Return the (X, Y) coordinate for the center point of the cell that contains the specified text.  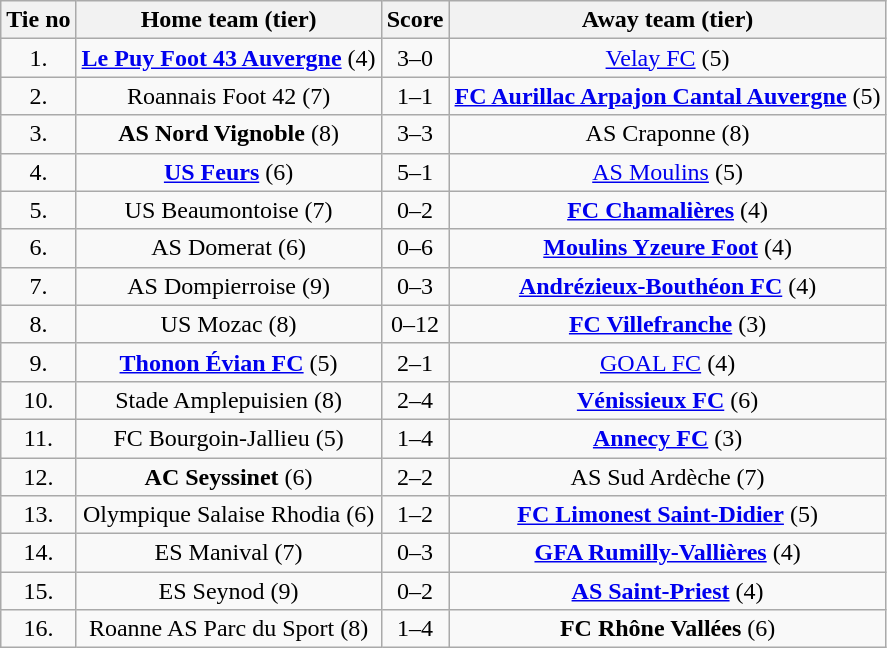
16. (38, 629)
2–4 (415, 400)
3–0 (415, 58)
Home team (tier) (228, 20)
ES Manival (7) (228, 553)
8. (38, 324)
Andrézieux-Bouthéon FC (4) (668, 286)
AS Sud Ardèche (7) (668, 477)
3. (38, 134)
0–6 (415, 248)
US Beaumontoise (7) (228, 210)
FC Bourgoin-Jallieu (5) (228, 438)
AS Craponne (8) (668, 134)
Olympique Salaise Rhodia (6) (228, 515)
US Feurs (6) (228, 172)
FC Rhône Vallées (6) (668, 629)
Away team (tier) (668, 20)
Roanne AS Parc du Sport (8) (228, 629)
FC Chamalières (4) (668, 210)
2–2 (415, 477)
4. (38, 172)
Score (415, 20)
AC Seyssinet (6) (228, 477)
1–1 (415, 96)
3–3 (415, 134)
Stade Amplepuisien (8) (228, 400)
Thonon Évian FC (5) (228, 362)
11. (38, 438)
FC Villefranche (3) (668, 324)
7. (38, 286)
Velay FC (5) (668, 58)
GOAL FC (4) (668, 362)
GFA Rumilly-Vallières (4) (668, 553)
13. (38, 515)
Tie no (38, 20)
5. (38, 210)
9. (38, 362)
12. (38, 477)
6. (38, 248)
Vénissieux FC (6) (668, 400)
AS Moulins (5) (668, 172)
ES Seynod (9) (228, 591)
Annecy FC (3) (668, 438)
Le Puy Foot 43 Auvergne (4) (228, 58)
AS Saint-Priest (4) (668, 591)
FC Aurillac Arpajon Cantal Auvergne (5) (668, 96)
AS Dompierroise (9) (228, 286)
AS Domerat (6) (228, 248)
1. (38, 58)
2. (38, 96)
FC Limonest Saint-Didier (5) (668, 515)
1–2 (415, 515)
15. (38, 591)
2–1 (415, 362)
0–12 (415, 324)
AS Nord Vignoble (8) (228, 134)
5–1 (415, 172)
14. (38, 553)
10. (38, 400)
Roannais Foot 42 (7) (228, 96)
US Mozac (8) (228, 324)
Moulins Yzeure Foot (4) (668, 248)
